Find where the given text appears and provide that cell's center as (X, Y) coordinate. 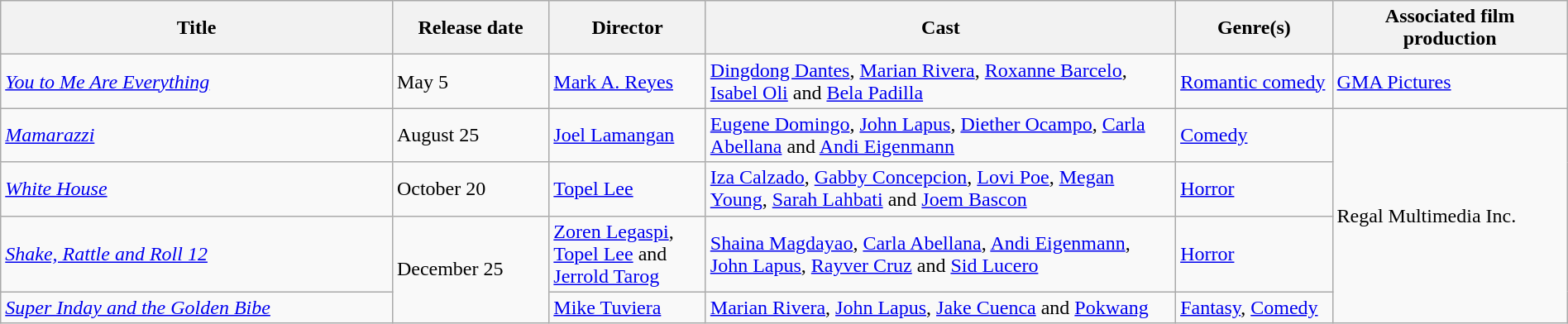
Iza Calzado, Gabby Concepcion, Lovi Poe, Megan Young, Sarah Lahbati and Joem Bascon (940, 188)
Shake, Rattle and Roll 12 (197, 254)
Romantic comedy (1254, 81)
Cast (940, 28)
October 20 (470, 188)
White House (197, 188)
Super Inday and the Golden Bibe (197, 307)
Genre(s) (1254, 28)
Shaina Magdayao, Carla Abellana, Andi Eigenmann, John Lapus, Rayver Cruz and Sid Lucero (940, 254)
Mike Tuviera (627, 307)
Director (627, 28)
Release date (470, 28)
Mamarazzi (197, 136)
Comedy (1254, 136)
Eugene Domingo, John Lapus, Diether Ocampo, Carla Abellana and Andi Eigenmann (940, 136)
Joel Lamangan (627, 136)
GMA Pictures (1450, 81)
Marian Rivera, John Lapus, Jake Cuenca and Pokwang (940, 307)
Topel Lee (627, 188)
Zoren Legaspi, Topel Lee and Jerrold Tarog (627, 254)
Regal Multimedia Inc. (1450, 216)
Fantasy, Comedy (1254, 307)
Title (197, 28)
August 25 (470, 136)
Associated film production (1450, 28)
Dingdong Dantes, Marian Rivera, Roxanne Barcelo, Isabel Oli and Bela Padilla (940, 81)
You to Me Are Everything (197, 81)
December 25 (470, 269)
Mark A. Reyes (627, 81)
May 5 (470, 81)
